From the cell containing the given text, extract its center point as [X, Y] coordinate. 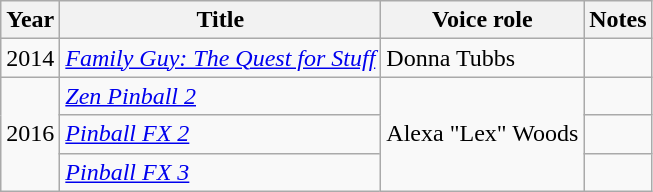
Family Guy: The Quest for Stuff [220, 58]
Pinball FX 3 [220, 172]
2014 [30, 58]
Pinball FX 2 [220, 134]
Voice role [482, 20]
Title [220, 20]
Alexa "Lex" Woods [482, 134]
Notes [618, 20]
2016 [30, 134]
Year [30, 20]
Donna Tubbs [482, 58]
Zen Pinball 2 [220, 96]
